For the text-containing cell, return its midpoint in (X, Y) coordinate format. 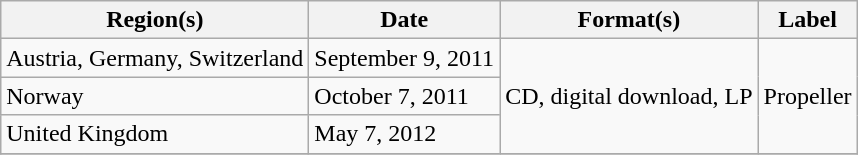
Propeller (808, 96)
Region(s) (155, 20)
October 7, 2011 (404, 96)
Norway (155, 96)
September 9, 2011 (404, 58)
CD, digital download, LP (629, 96)
Label (808, 20)
Austria, Germany, Switzerland (155, 58)
May 7, 2012 (404, 134)
Format(s) (629, 20)
United Kingdom (155, 134)
Date (404, 20)
